Search for the cell housing the specified text and yield its (x, y) center coordinate. 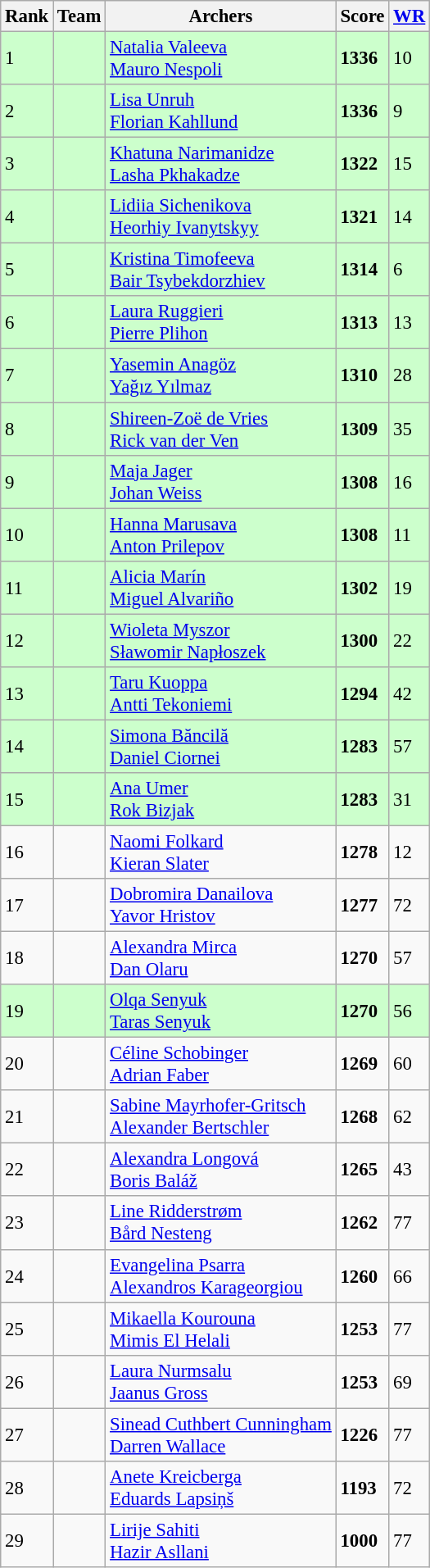
1262 (362, 1223)
1000 (362, 1541)
Sabine Mayrhofer-GritschAlexander Bertschler (221, 1116)
Laura RuggieriPierre Plihon (221, 323)
Laura NurmsaluJaanus Gross (221, 1382)
1300 (362, 641)
Lidiia SichenikovaHeorhiy Ivanytskyy (221, 216)
Lirije SahitiHazir Asllani (221, 1541)
25 (27, 1329)
1269 (362, 1064)
43 (410, 1170)
Rank (27, 16)
27 (27, 1434)
20 (27, 1064)
Kristina TimofeevaBair Tsybekdorzhiev (221, 270)
4 (27, 216)
Ana UmerRok Bizjak (221, 800)
1260 (362, 1275)
31 (410, 800)
1310 (362, 375)
Shireen-Zoë de VriesRick van der Ven (221, 429)
1277 (362, 905)
18 (27, 959)
1322 (362, 164)
42 (410, 693)
62 (410, 1116)
Wioleta MyszorSławomir Napłoszek (221, 641)
Lisa UnruhFlorian Kahllund (221, 111)
24 (27, 1275)
23 (27, 1223)
66 (410, 1275)
2 (27, 111)
1268 (362, 1116)
26 (27, 1382)
Archers (221, 16)
WR (410, 16)
1265 (362, 1170)
21 (27, 1116)
3 (27, 164)
8 (27, 429)
Sinead Cuthbert CunninghamDarren Wallace (221, 1434)
1294 (362, 693)
1314 (362, 270)
1278 (362, 852)
1321 (362, 216)
1226 (362, 1434)
Alexandra MircaDan Olaru (221, 959)
1313 (362, 323)
Céline SchobingerAdrian Faber (221, 1064)
1302 (362, 587)
Mikaella KourounaMimis El Helali (221, 1329)
1309 (362, 429)
56 (410, 1011)
Yasemin AnagözYağız Yılmaz (221, 375)
Hanna MarusavaAnton Prilepov (221, 534)
1 (27, 59)
17 (27, 905)
Natalia ValeevaMauro Nespoli (221, 59)
7 (27, 375)
Line RidderstrømBård Nesteng (221, 1223)
Team (79, 16)
Evangelina PsarraAlexandros Karageorgiou (221, 1275)
29 (27, 1541)
Naomi FolkardKieran Slater (221, 852)
5 (27, 270)
Alexandra LongováBoris Baláž (221, 1170)
60 (410, 1064)
Simona BăncilăDaniel Ciornei (221, 746)
Khatuna NarimanidzeLasha Pkhakadze (221, 164)
69 (410, 1382)
35 (410, 429)
Alicia MarínMiguel Alvariño (221, 587)
Taru KuoppaAntti Tekoniemi (221, 693)
Anete KreicbergaEduards Lapsiņš (221, 1488)
Olqa SenyukTaras Senyuk (221, 1011)
Dobromira DanailovaYavor Hristov (221, 905)
Maja JagerJohan Weiss (221, 482)
Score (362, 16)
1193 (362, 1488)
